Determine the [X, Y] coordinate at the center of the cell enclosing the given text.  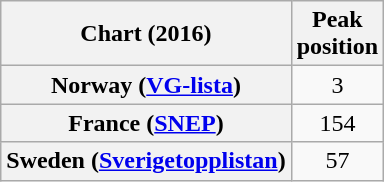
Chart (2016) [146, 34]
Sweden (Sverigetopplistan) [146, 161]
Peakposition [337, 34]
Norway (VG-lista) [146, 85]
154 [337, 123]
France (SNEP) [146, 123]
3 [337, 85]
57 [337, 161]
